Extract the [X, Y] coordinate from the center of the cell holding the provided text.  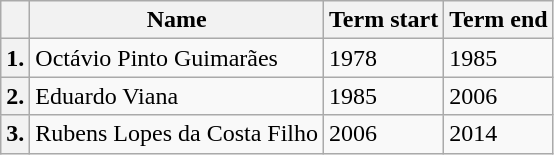
2014 [499, 134]
Term end [499, 20]
2. [16, 96]
Eduardo Viana [177, 96]
Octávio Pinto Guimarães [177, 58]
Name [177, 20]
3. [16, 134]
1. [16, 58]
Term start [384, 20]
1978 [384, 58]
Rubens Lopes da Costa Filho [177, 134]
